Determine the (X, Y) coordinate at the center of the cell enclosing the given text.  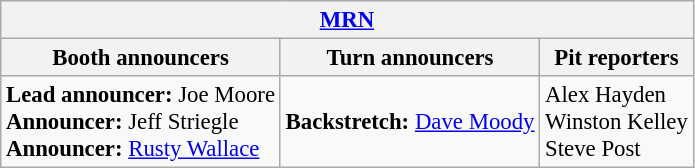
Backstretch: Dave Moody (410, 122)
Alex HaydenWinston KelleySteve Post (616, 122)
Pit reporters (616, 58)
Turn announcers (410, 58)
MRN (347, 20)
Lead announcer: Joe MooreAnnouncer: Jeff StriegleAnnouncer: Rusty Wallace (141, 122)
Booth announcers (141, 58)
